Detect which cell encompasses the target text, then output its (X, Y) center coordinate. 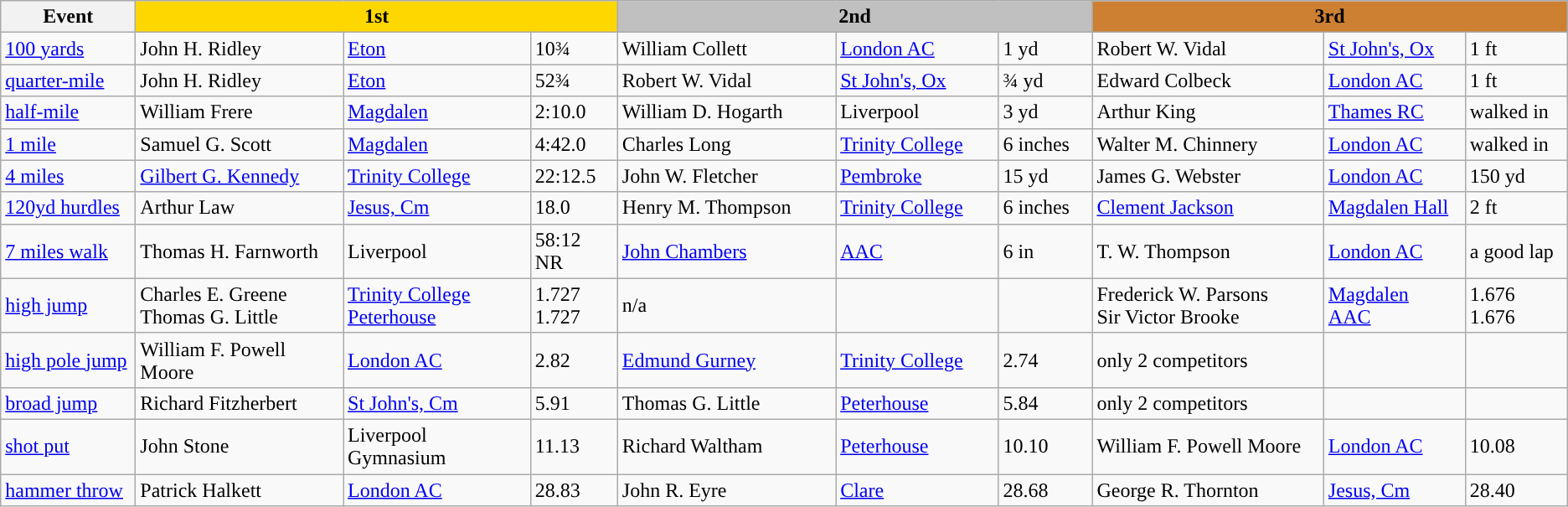
1 yd (1045, 49)
Edward Colbeck (1208, 80)
George R. Thornton (1208, 490)
120yd hurdles (69, 208)
7 miles walk (69, 251)
10.08 (1516, 446)
Liverpool Gymnasium (437, 446)
Thames RC (1394, 112)
¾ yd (1045, 80)
William Collett (726, 49)
n/a (726, 305)
100 yards (69, 49)
AAC (917, 251)
28.68 (1045, 490)
150 yd (1516, 176)
broad jump (69, 403)
St John's, Cm (437, 403)
2:10.0 (574, 112)
Richard Fitzherbert (240, 403)
1st (377, 17)
William Frere (240, 112)
hammer throw (69, 490)
Trinity CollegePeterhouse (437, 305)
Henry M. Thompson (726, 208)
Frederick W. ParsonsSir Victor Brooke (1208, 305)
2 ft (1516, 208)
1.6761.676 (1516, 305)
MagdalenAAC (1394, 305)
John Chambers (726, 251)
1 mile (69, 144)
2.74 (1045, 360)
11.13 (574, 446)
4:42.0 (574, 144)
52¾ (574, 80)
1.7271.727 (574, 305)
Patrick Halkett (240, 490)
58:12 NR (574, 251)
28.40 (1516, 490)
Walter M. Chinnery (1208, 144)
Gilbert G. Kennedy (240, 176)
Samuel G. Scott (240, 144)
John Stone (240, 446)
half-mile (69, 112)
Charles Long (726, 144)
James G. Webster (1208, 176)
Edmund Gurney (726, 360)
high pole jump (69, 360)
2nd (854, 17)
10.10 (1045, 446)
Pembroke (917, 176)
quarter-mile (69, 80)
Arthur King (1208, 112)
Event (69, 17)
Thomas H. Farnworth (240, 251)
John W. Fletcher (726, 176)
4 miles (69, 176)
Magdalen Hall (1394, 208)
shot put (69, 446)
5.91 (574, 403)
high jump (69, 305)
6 in (1045, 251)
Clement Jackson (1208, 208)
15 yd (1045, 176)
5.84 (1045, 403)
2.82 (574, 360)
Clare (917, 490)
Thomas G. Little (726, 403)
18.0 (574, 208)
a good lap (1516, 251)
T. W. Thompson (1208, 251)
Richard Waltham (726, 446)
Arthur Law (240, 208)
John R. Eyre (726, 490)
28.83 (574, 490)
William D. Hogarth (726, 112)
22:12.5 (574, 176)
Charles E. GreeneThomas G. Little (240, 305)
3 yd (1045, 112)
3rd (1330, 17)
10¾ (574, 49)
